Detect which cell encompasses the target text, then output its [x, y] center coordinate. 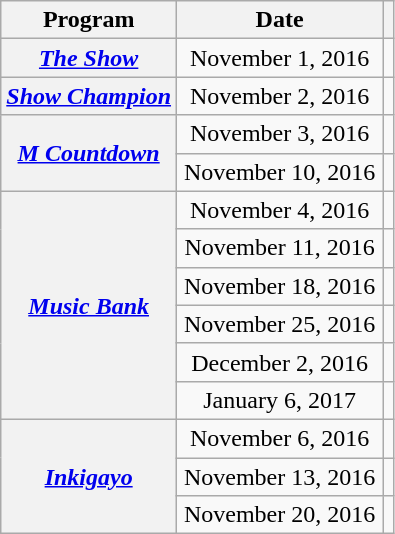
Show Champion [89, 96]
November 10, 2016 [280, 172]
November 20, 2016 [280, 515]
November 1, 2016 [280, 58]
November 4, 2016 [280, 210]
November 2, 2016 [280, 96]
November 25, 2016 [280, 324]
November 6, 2016 [280, 438]
The Show [89, 58]
December 2, 2016 [280, 362]
Inkigayo [89, 476]
November 3, 2016 [280, 134]
Date [280, 20]
Program [89, 20]
Music Bank [89, 305]
January 6, 2017 [280, 400]
November 18, 2016 [280, 286]
November 13, 2016 [280, 477]
November 11, 2016 [280, 248]
M Countdown [89, 153]
